Locate the cell with the specified text and output its (x, y) center coordinate. 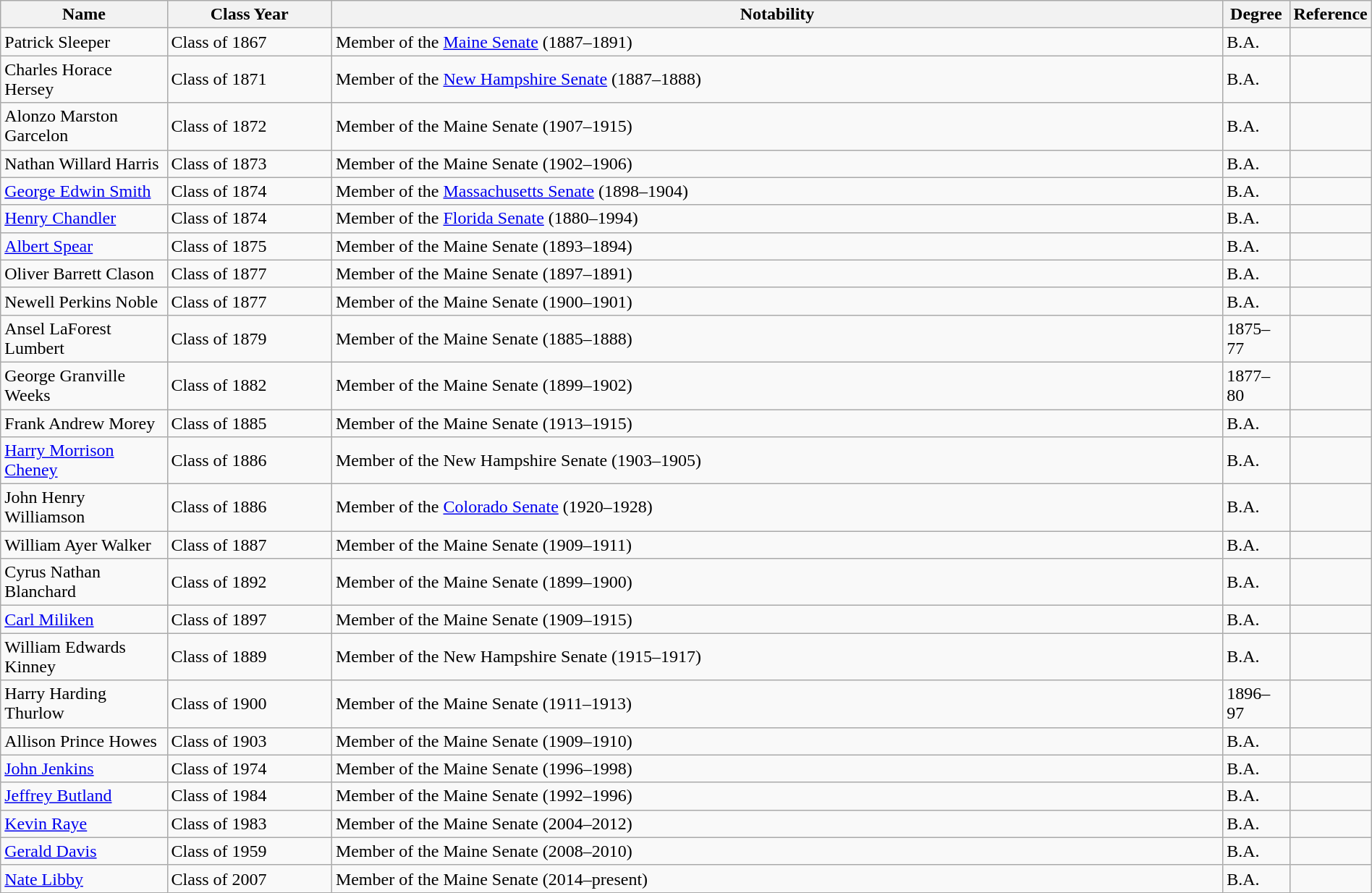
Albert Spear (84, 246)
Notability (777, 14)
Member of the Maine Senate (1909–1915) (777, 619)
1877–80 (1256, 385)
Member of the Maine Senate (1909–1910) (777, 741)
Member of the Maine Senate (2014–present) (777, 879)
Member of the New Hampshire Senate (1903–1905) (777, 460)
Reference (1330, 14)
Member of the Maine Senate (1913–1915) (777, 423)
Member of the Maine Senate (2004–2012) (777, 824)
Member of the Maine Senate (1893–1894) (777, 246)
Class of 1984 (249, 796)
Frank Andrew Morey (84, 423)
Henry Chandler (84, 219)
Member of the Maine Senate (1909–1911) (777, 545)
Nate Libby (84, 879)
Gerald Davis (84, 851)
Member of the Colorado Senate (1920–1928) (777, 508)
George Granville Weeks (84, 385)
Ansel LaForest Lumbert (84, 339)
Charles Horace Hersey (84, 80)
Cyrus Nathan Blanchard (84, 582)
Class of 1974 (249, 769)
Alonzo Marston Garcelon (84, 126)
Class of 1983 (249, 824)
Class of 1889 (249, 657)
Class of 1887 (249, 545)
Member of the Maine Senate (1902–1906) (777, 164)
Class of 2007 (249, 879)
Member of the Florida Senate (1880–1994) (777, 219)
Member of the Maine Senate (1887–1891) (777, 42)
Class of 1959 (249, 851)
Member of the Maine Senate (1885–1888) (777, 339)
William Ayer Walker (84, 545)
John Jenkins (84, 769)
1875–77 (1256, 339)
Name (84, 14)
Member of the Maine Senate (1911–1913) (777, 703)
John Henry Williamson (84, 508)
Class of 1879 (249, 339)
Member of the Maine Senate (2008–2010) (777, 851)
Class of 1875 (249, 246)
Member of the Maine Senate (1996–1998) (777, 769)
Class of 1885 (249, 423)
Jeffrey Butland (84, 796)
Class of 1882 (249, 385)
Harry Morrison Cheney (84, 460)
Class of 1872 (249, 126)
Member of the Maine Senate (1899–1900) (777, 582)
William Edwards Kinney (84, 657)
Oliver Barrett Clason (84, 274)
Harry Harding Thurlow (84, 703)
Member of the Maine Senate (1897–1891) (777, 274)
Member of the New Hampshire Senate (1915–1917) (777, 657)
Member of the Maine Senate (1899–1902) (777, 385)
Member of the Maine Senate (1900–1901) (777, 301)
Kevin Raye (84, 824)
Class of 1871 (249, 80)
1896–97 (1256, 703)
Class Year (249, 14)
Carl Miliken (84, 619)
Patrick Sleeper (84, 42)
Member of the New Hampshire Senate (1887–1888) (777, 80)
Class of 1867 (249, 42)
Nathan Willard Harris (84, 164)
Member of the Massachusetts Senate (1898–1904) (777, 191)
Class of 1892 (249, 582)
Newell Perkins Noble (84, 301)
Allison Prince Howes (84, 741)
Class of 1903 (249, 741)
Class of 1873 (249, 164)
George Edwin Smith (84, 191)
Degree (1256, 14)
Class of 1900 (249, 703)
Member of the Maine Senate (1907–1915) (777, 126)
Member of the Maine Senate (1992–1996) (777, 796)
Class of 1897 (249, 619)
